For the text-containing cell, return its midpoint in (X, Y) coordinate format. 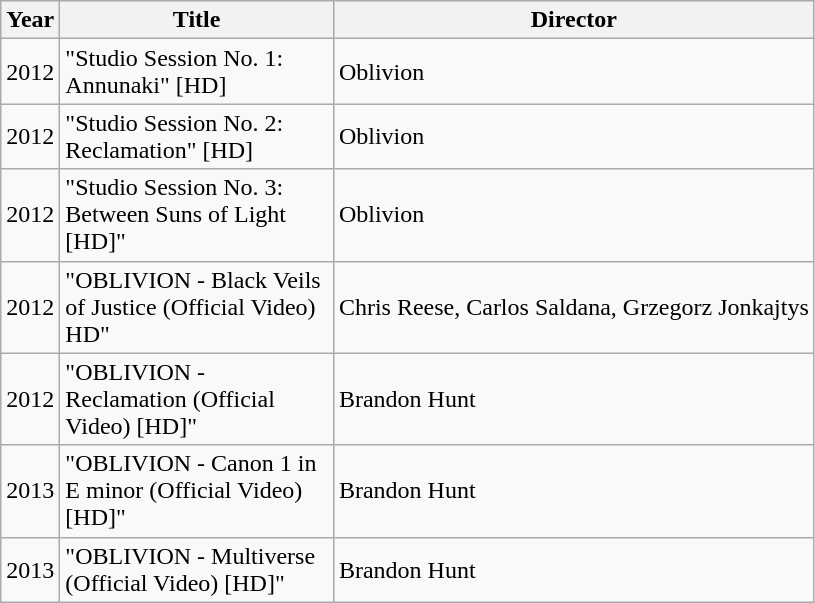
Director (574, 20)
Title (197, 20)
"OBLIVION - Canon 1 in E minor (Official Video) [HD]" (197, 491)
"OBLIVION - Black Veils of Justice (Official Video) HD" (197, 307)
"Studio Session No. 3: Between Suns of Light [HD]" (197, 215)
Chris Reese, Carlos Saldana, Grzegorz Jonkajtys (574, 307)
Year (30, 20)
"OBLIVION - Reclamation (Official Video) [HD]" (197, 399)
"Studio Session No. 2: Reclamation" [HD] (197, 136)
"Studio Session No. 1: Annunaki" [HD] (197, 72)
"OBLIVION - Multiverse (Official Video) [HD]" (197, 570)
